Search for the cell housing the specified text and yield its [x, y] center coordinate. 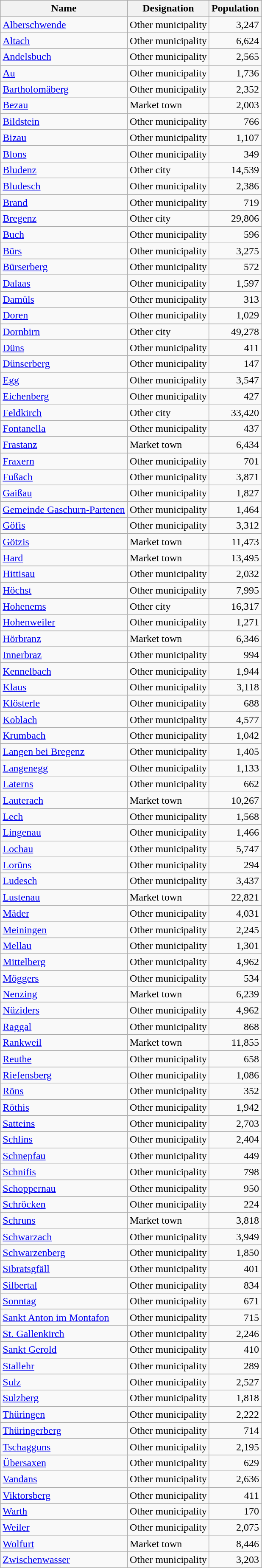
Göfis [64, 526]
147 [235, 364]
1,597 [235, 283]
868 [235, 1027]
Bartholomäberg [64, 89]
Zwischenwasser [64, 1560]
2,352 [235, 89]
Nüziders [64, 1011]
Au [64, 73]
658 [235, 1059]
2,195 [235, 1447]
Bezau [64, 105]
Designation [168, 8]
Lauterach [64, 800]
Thüringen [64, 1414]
Andelsbuch [64, 57]
2,703 [235, 1123]
1,133 [235, 768]
1,818 [235, 1398]
1,042 [235, 736]
2,032 [235, 574]
Übersaxen [64, 1463]
701 [235, 461]
3,275 [235, 251]
3,949 [235, 1237]
Damüls [64, 299]
719 [235, 203]
Brand [64, 203]
Thüringerberg [64, 1430]
Sankt Gerold [64, 1350]
Klaus [64, 687]
Lech [64, 816]
22,821 [235, 897]
766 [235, 121]
Krumbach [64, 736]
3,247 [235, 25]
Schoppernau [64, 1188]
Fußach [64, 477]
Dünserberg [64, 364]
Hittisau [64, 574]
2,245 [235, 929]
Bludenz [64, 170]
Tschagguns [64, 1447]
Riefensberg [64, 1075]
1,464 [235, 510]
798 [235, 1172]
Bürserberg [64, 267]
2,386 [235, 186]
596 [235, 235]
Lochau [64, 849]
4,031 [235, 913]
St. Gallenkirch [64, 1334]
Lorüns [64, 865]
Population [235, 8]
Mittelberg [64, 962]
6,239 [235, 994]
Feldkirch [64, 412]
Langenegg [64, 768]
437 [235, 428]
1,029 [235, 315]
5,747 [235, 849]
Mäder [64, 913]
13,495 [235, 558]
1,568 [235, 816]
Sankt Anton im Montafon [64, 1317]
Dalaas [64, 283]
Bregenz [64, 219]
Nenzing [64, 994]
3,118 [235, 687]
Reuthe [64, 1059]
Blons [64, 154]
Silbertal [64, 1285]
Name [64, 8]
3,312 [235, 526]
Vandans [64, 1479]
Eichenberg [64, 396]
Götzis [64, 542]
Koblach [64, 720]
Frastanz [64, 445]
1,736 [235, 73]
Düns [64, 348]
Sulzberg [64, 1398]
3,203 [235, 1560]
Fraxern [64, 461]
Laterns [64, 784]
Hohenems [64, 606]
4,577 [235, 720]
Meiningen [64, 929]
715 [235, 1317]
2,222 [235, 1414]
950 [235, 1188]
7,995 [235, 590]
Langen bei Bregenz [64, 752]
2,075 [235, 1528]
Egg [64, 380]
Kennelbach [64, 671]
Weiler [64, 1528]
Klösterle [64, 703]
289 [235, 1366]
Doren [64, 315]
6,624 [235, 41]
2,527 [235, 1382]
Wolfurt [64, 1544]
Lingenau [64, 833]
Stallehr [64, 1366]
427 [235, 396]
Raggal [64, 1027]
Gemeinde Gaschurn-Partenen [64, 510]
3,437 [235, 881]
313 [235, 299]
2,565 [235, 57]
1,944 [235, 671]
662 [235, 784]
294 [235, 865]
3,871 [235, 477]
629 [235, 1463]
349 [235, 154]
Buch [64, 235]
834 [235, 1285]
1,466 [235, 833]
3,818 [235, 1220]
Altach [64, 41]
1,850 [235, 1253]
16,317 [235, 606]
Rankweil [64, 1043]
Fontanella [64, 428]
1,405 [235, 752]
Sulz [64, 1382]
49,278 [235, 332]
14,539 [235, 170]
Ludesch [64, 881]
Schruns [64, 1220]
1,942 [235, 1107]
33,420 [235, 412]
2,003 [235, 105]
Möggers [64, 978]
Höchst [64, 590]
Mellau [64, 946]
Hard [64, 558]
Gaißau [64, 493]
6,346 [235, 639]
994 [235, 655]
Röthis [64, 1107]
Sonntag [64, 1301]
3,547 [235, 380]
Dornbirn [64, 332]
170 [235, 1512]
Innerbraz [64, 655]
8,446 [235, 1544]
1,271 [235, 622]
Bürs [64, 251]
Schnepfau [64, 1156]
401 [235, 1269]
1,827 [235, 493]
2,404 [235, 1140]
Schlins [64, 1140]
29,806 [235, 219]
Schwarzenberg [64, 1253]
Viktorsberg [64, 1495]
Lustenau [64, 897]
Schnifis [64, 1172]
Sibratsgfäll [64, 1269]
Schröcken [64, 1204]
10,267 [235, 800]
1,107 [235, 138]
11,473 [235, 542]
Warth [64, 1512]
Schwarzach [64, 1237]
410 [235, 1350]
1,086 [235, 1075]
224 [235, 1204]
449 [235, 1156]
Bildstein [64, 121]
Bizau [64, 138]
Hörbranz [64, 639]
Hohenweiler [64, 622]
Satteins [64, 1123]
6,434 [235, 445]
352 [235, 1091]
2,636 [235, 1479]
Röns [64, 1091]
714 [235, 1430]
572 [235, 267]
2,246 [235, 1334]
688 [235, 703]
Bludesch [64, 186]
1,301 [235, 946]
Alberschwende [64, 25]
534 [235, 978]
11,855 [235, 1043]
671 [235, 1301]
